Return the [x, y] coordinate for the center point of the cell that contains the specified text.  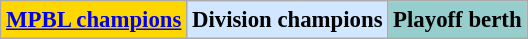
MPBL champions [94, 20]
Playoff berth [458, 20]
Division champions [288, 20]
